Output the [X, Y] coordinate of the center of the cell containing the given text.  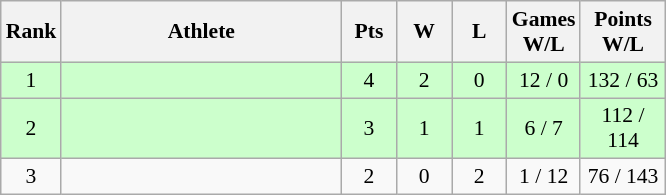
76 / 143 [622, 177]
Pts [368, 32]
Rank [32, 32]
GamesW/L [544, 32]
132 / 63 [622, 80]
PointsW/L [622, 32]
12 / 0 [544, 80]
6 / 7 [544, 128]
112 / 114 [622, 128]
W [424, 32]
1 / 12 [544, 177]
4 [368, 80]
L [480, 32]
Athlete [201, 32]
